Extract the (X, Y) coordinate from the center of the cell holding the provided text.  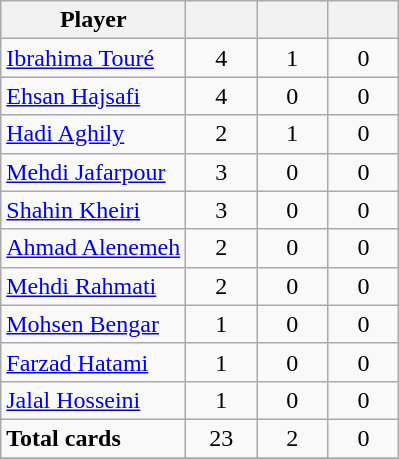
23 (222, 438)
Shahin Kheiri (94, 210)
Ahmad Alenemeh (94, 248)
Hadi Aghily (94, 134)
Player (94, 20)
Mohsen Bengar (94, 324)
Jalal Hosseini (94, 400)
Mehdi Jafarpour (94, 172)
Mehdi Rahmati (94, 286)
Total cards (94, 438)
Ehsan Hajsafi (94, 96)
Ibrahima Touré (94, 58)
Farzad Hatami (94, 362)
